Determine the [x, y] coordinate at the center of the cell enclosing the given text.  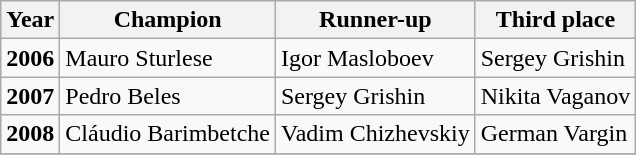
Pedro Beles [168, 96]
Cláudio Barimbetche [168, 134]
Year [30, 20]
Runner-up [375, 20]
German Vargin [556, 134]
Champion [168, 20]
Nikita Vaganov [556, 96]
Vadim Chizhevskiy [375, 134]
Igor Masloboev [375, 58]
Third place [556, 20]
2006 [30, 58]
2007 [30, 96]
Mauro Sturlese [168, 58]
2008 [30, 134]
